Identify which cell holds the provided text, then report its (X, Y) central coordinate. 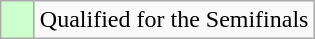
Qualified for the Semifinals (174, 20)
